Find where the given text appears and provide that cell's center as [x, y] coordinate. 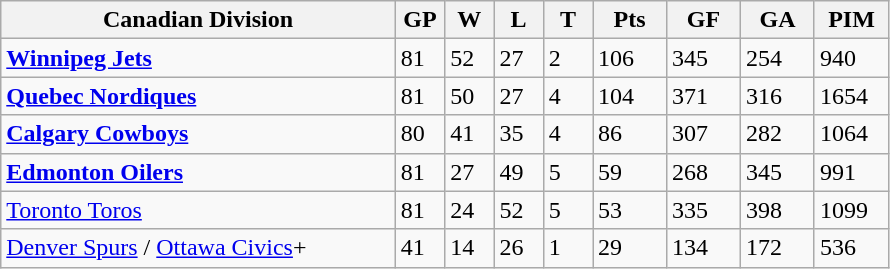
398 [778, 210]
Canadian Division [198, 20]
14 [470, 248]
Edmonton Oilers [198, 172]
940 [851, 58]
80 [420, 134]
Calgary Cowboys [198, 134]
PIM [851, 20]
35 [518, 134]
1099 [851, 210]
53 [630, 210]
Quebec Nordiques [198, 96]
49 [518, 172]
26 [518, 248]
254 [778, 58]
Pts [630, 20]
59 [630, 172]
24 [470, 210]
316 [778, 96]
GF [704, 20]
268 [704, 172]
GA [778, 20]
T [568, 20]
371 [704, 96]
335 [704, 210]
86 [630, 134]
172 [778, 248]
Denver Spurs / Ottawa Civics+ [198, 248]
50 [470, 96]
307 [704, 134]
1654 [851, 96]
134 [704, 248]
106 [630, 58]
Toronto Toros [198, 210]
L [518, 20]
1 [568, 248]
Winnipeg Jets [198, 58]
282 [778, 134]
GP [420, 20]
991 [851, 172]
W [470, 20]
1064 [851, 134]
104 [630, 96]
2 [568, 58]
536 [851, 248]
29 [630, 248]
